Detect which cell encompasses the target text, then output its [x, y] center coordinate. 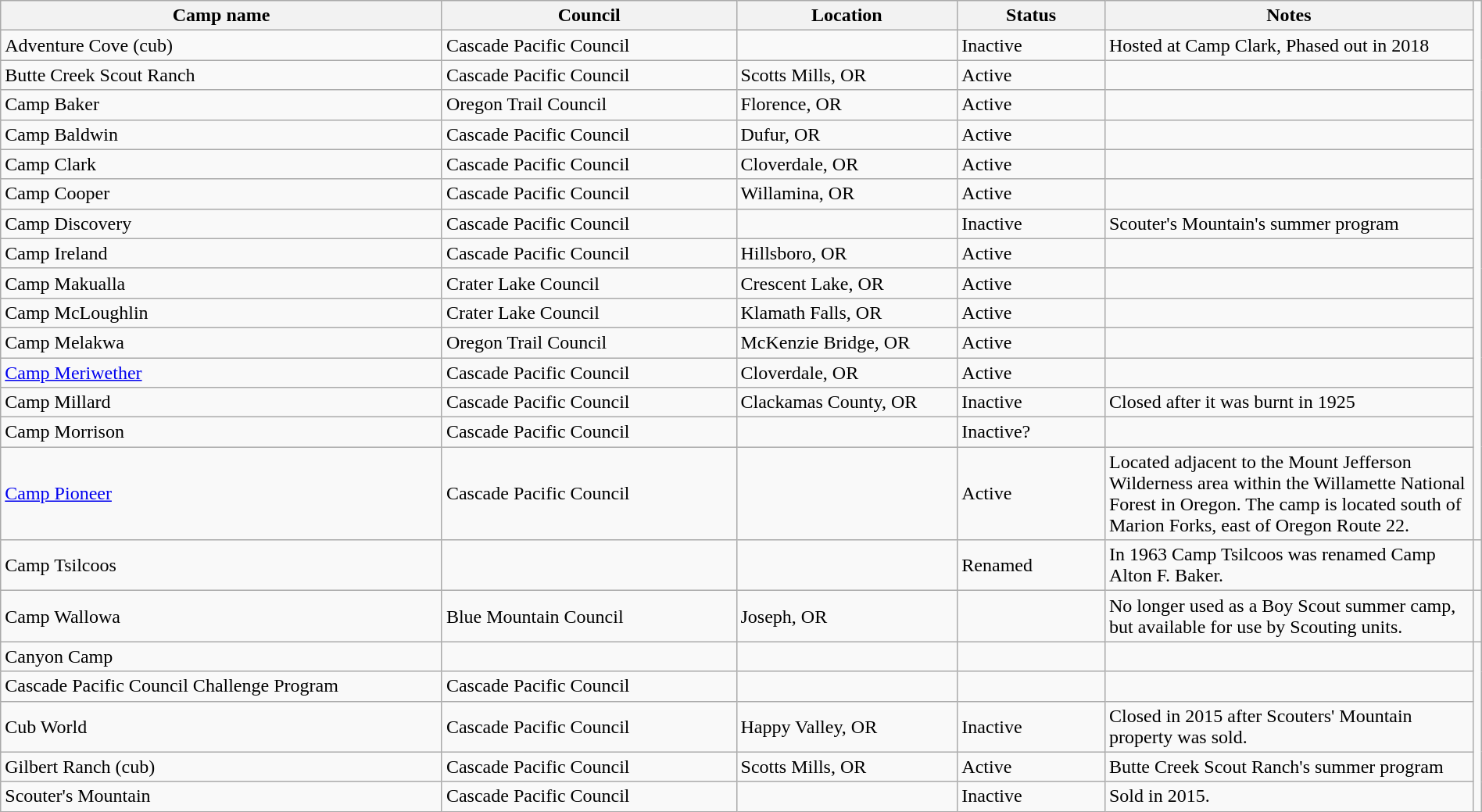
Canyon Camp [222, 656]
Clackamas County, OR [847, 402]
Camp Wallowa [222, 616]
McKenzie Bridge, OR [847, 342]
In 1963 Camp Tsilcoos was renamed Camp Alton F. Baker. [1288, 566]
Joseph, OR [847, 616]
Willamina, OR [847, 194]
Camp Baker [222, 105]
Happy Valley, OR [847, 727]
Scouter's Mountain [222, 796]
Council [589, 16]
Klamath Falls, OR [847, 313]
Camp Cooper [222, 194]
Camp name [222, 16]
Camp Clark [222, 164]
Camp Melakwa [222, 342]
Dufur, OR [847, 134]
Camp Baldwin [222, 134]
Cascade Pacific Council Challenge Program [222, 686]
Scouter's Mountain's summer program [1288, 224]
Gilbert Ranch (cub) [222, 767]
Camp McLoughlin [222, 313]
Butte Creek Scout Ranch's summer program [1288, 767]
Camp Tsilcoos [222, 566]
No longer used as a Boy Scout summer camp, but available for use by Scouting units. [1288, 616]
Notes [1288, 16]
Camp Morrison [222, 432]
Closed after it was burnt in 1925 [1288, 402]
Camp Meriwether [222, 373]
Hillsboro, OR [847, 253]
Location [847, 16]
Hosted at Camp Clark, Phased out in 2018 [1288, 45]
Inactive? [1032, 432]
Camp Pioneer [222, 494]
Sold in 2015. [1288, 796]
Blue Mountain Council [589, 616]
Florence, OR [847, 105]
Camp Millard [222, 402]
Adventure Cove (cub) [222, 45]
Cub World [222, 727]
Crescent Lake, OR [847, 283]
Camp Discovery [222, 224]
Renamed [1032, 566]
Closed in 2015 after Scouters' Mountain property was sold. [1288, 727]
Camp Makualla [222, 283]
Status [1032, 16]
Butte Creek Scout Ranch [222, 75]
Camp Ireland [222, 253]
